Detect which cell encompasses the target text, then output its (x, y) center coordinate. 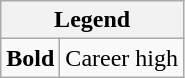
Bold (30, 58)
Legend (92, 20)
Career high (122, 58)
